Search for the cell housing the specified text and yield its (x, y) center coordinate. 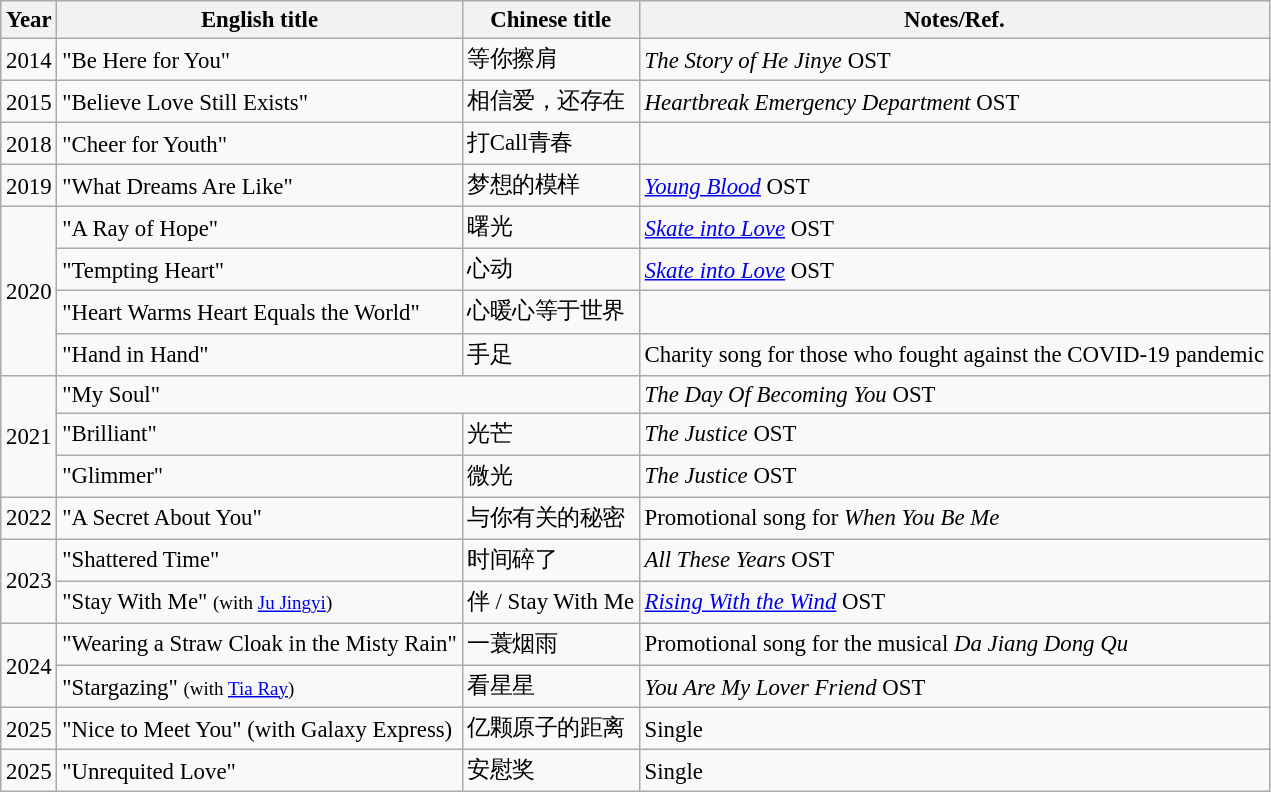
曙光 (550, 228)
"Tempting Heart" (260, 270)
一蓑烟雨 (550, 644)
Chinese title (550, 20)
Charity song for those who fought against the COVID-19 pandemic (954, 354)
"A Ray of Hope" (260, 228)
相信爱，还存在 (550, 102)
Promotional song for When You Be Me (954, 518)
The Day Of Becoming You OST (954, 394)
打Call青春 (550, 144)
"What Dreams Are Like" (260, 186)
"Believe Love Still Exists" (260, 102)
"Shattered Time" (260, 560)
All These Years OST (954, 560)
Young Blood OST (954, 186)
光芒 (550, 434)
亿颗原子的距离 (550, 729)
手足 (550, 354)
"Wearing a Straw Cloak in the Misty Rain" (260, 644)
"A Secret About You" (260, 518)
2015 (29, 102)
看星星 (550, 686)
心暖心等于世界 (550, 312)
2023 (29, 581)
2019 (29, 186)
等你擦肩 (550, 60)
The Story of He Jinye OST (954, 60)
"Cheer for Youth" (260, 144)
2024 (29, 665)
2014 (29, 60)
Rising With the Wind OST (954, 602)
2021 (29, 436)
Heartbreak Emergency Department OST (954, 102)
English title (260, 20)
2022 (29, 518)
微光 (550, 476)
"Nice to Meet You" (with Galaxy Express) (260, 729)
"Hand in Hand" (260, 354)
Year (29, 20)
时间碎了 (550, 560)
2018 (29, 144)
梦想的模样 (550, 186)
与你有关的秘密 (550, 518)
"Unrequited Love" (260, 771)
"Glimmer" (260, 476)
"Be Here for You" (260, 60)
You Are My Lover Friend OST (954, 686)
安慰奖 (550, 771)
"Heart Warms Heart Equals the World" (260, 312)
"Stargazing" (with Tia Ray) (260, 686)
心动 (550, 270)
Promotional song for the musical Da Jiang Dong Qu (954, 644)
"My Soul" (348, 394)
Notes/Ref. (954, 20)
伴 / Stay With Me (550, 602)
"Stay With Me" (with Ju Jingyi) (260, 602)
2020 (29, 291)
"Brilliant" (260, 434)
